Return (x, y) of the center of cell containing provided text 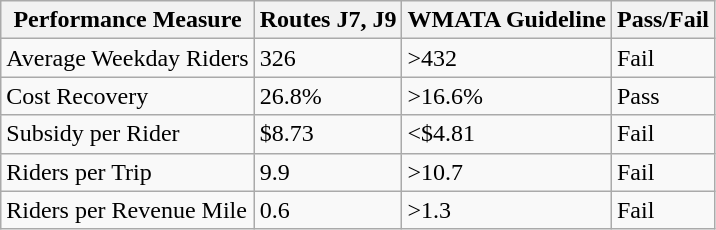
Average Weekday Riders (128, 58)
0.6 (328, 210)
Performance Measure (128, 20)
>16.6% (507, 96)
Pass (662, 96)
>10.7 (507, 172)
326 (328, 58)
>432 (507, 58)
WMATA Guideline (507, 20)
Riders per Trip (128, 172)
$8.73 (328, 134)
>1.3 (507, 210)
Routes J7, J9 (328, 20)
Cost Recovery (128, 96)
Pass/Fail (662, 20)
Subsidy per Rider (128, 134)
26.8% (328, 96)
Riders per Revenue Mile (128, 210)
9.9 (328, 172)
<$4.81 (507, 134)
